Find where the given text appears and provide that cell's center as (x, y) coordinate. 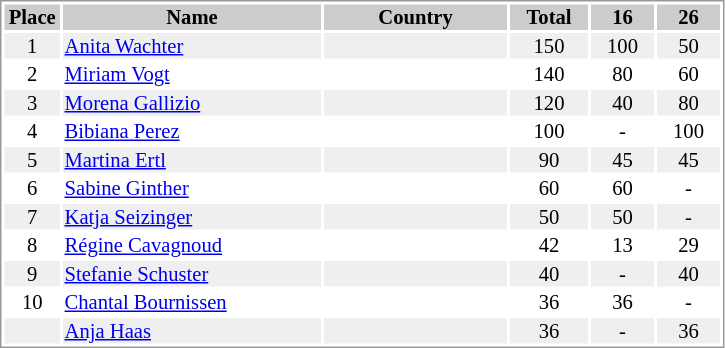
1 (32, 46)
150 (549, 46)
Martina Ertl (192, 160)
3 (32, 103)
Chantal Bournissen (192, 303)
120 (549, 103)
13 (622, 245)
Total (549, 17)
Sabine Ginther (192, 189)
Country (416, 17)
Morena Gallizio (192, 103)
29 (688, 245)
6 (32, 189)
Anita Wachter (192, 46)
4 (32, 131)
42 (549, 245)
5 (32, 160)
16 (622, 17)
26 (688, 17)
9 (32, 274)
Katja Seizinger (192, 217)
Stefanie Schuster (192, 274)
Place (32, 17)
Bibiana Perez (192, 131)
7 (32, 217)
Name (192, 17)
Miriam Vogt (192, 75)
10 (32, 303)
2 (32, 75)
8 (32, 245)
Régine Cavagnoud (192, 245)
90 (549, 160)
Anja Haas (192, 331)
140 (549, 75)
